For the text-containing cell, return its midpoint in [x, y] coordinate format. 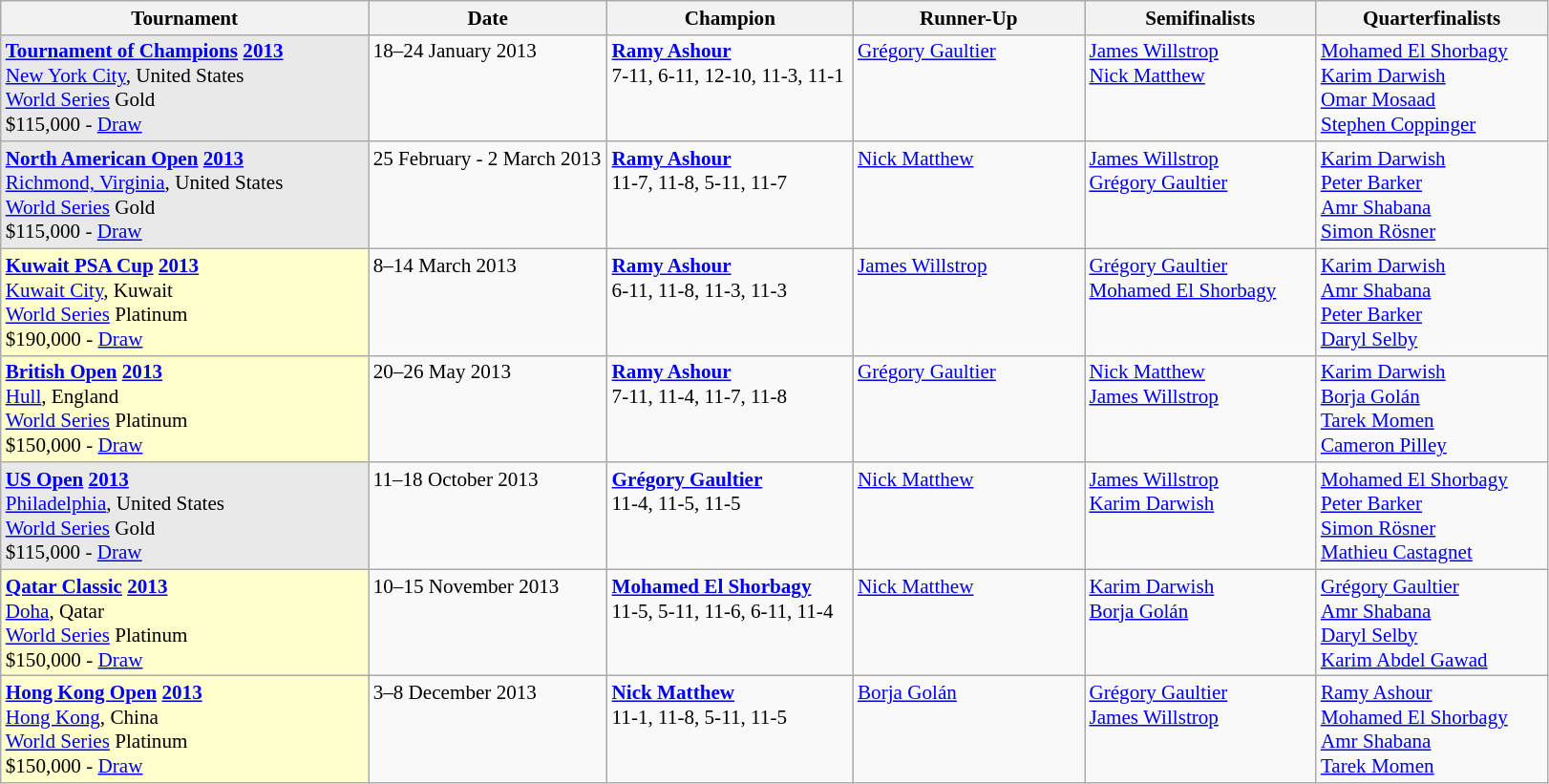
Ramy Ashour11-7, 11-8, 5-11, 11-7 [730, 195]
Karim Darwish Borja Golán Tarek Momen Cameron Pilley [1432, 409]
British Open 2013 Hull, EnglandWorld Series Platinum$150,000 - Draw [185, 409]
Runner-Up [968, 17]
James Willstrop [968, 302]
Tournament of Champions 2013 New York City, United StatesWorld Series Gold$115,000 - Draw [185, 88]
Grégory Gaultier James Willstrop [1200, 730]
Nick Matthew James Willstrop [1200, 409]
3–8 December 2013 [488, 730]
Grégory Gaultier Mohamed El Shorbagy [1200, 302]
Nick Matthew11-1, 11-8, 5-11, 11-5 [730, 730]
Borja Golán [968, 730]
20–26 May 2013 [488, 409]
18–24 January 2013 [488, 88]
Karim Darwish Amr Shabana Peter Barker Daryl Selby [1432, 302]
Mohamed El Shorbagy11-5, 5-11, 11-6, 6-11, 11-4 [730, 623]
Date [488, 17]
Mohamed El Shorbagy Peter Barker Simon Rösner Mathieu Castagnet [1432, 516]
11–18 October 2013 [488, 516]
Kuwait PSA Cup 2013 Kuwait City, KuwaitWorld Series Platinum$190,000 - Draw [185, 302]
Tournament [185, 17]
Ramy Ashour7-11, 11-4, 11-7, 11-8 [730, 409]
Grégory Gaultier Amr Shabana Daryl Selby Karim Abdel Gawad [1432, 623]
James Willstrop Nick Matthew [1200, 88]
Champion [730, 17]
James Willstrop Grégory Gaultier [1200, 195]
Semifinalists [1200, 17]
Quarterfinalists [1432, 17]
North American Open 2013 Richmond, Virginia, United StatesWorld Series Gold$115,000 - Draw [185, 195]
Ramy Ashour Mohamed El Shorbagy Amr Shabana Tarek Momen [1432, 730]
US Open 2013 Philadelphia, United StatesWorld Series Gold$115,000 - Draw [185, 516]
25 February - 2 March 2013 [488, 195]
Hong Kong Open 2013 Hong Kong, ChinaWorld Series Platinum$150,000 - Draw [185, 730]
James Willstrop Karim Darwish [1200, 516]
Karim Darwish Peter Barker Amr Shabana Simon Rösner [1432, 195]
Qatar Classic 2013 Doha, QatarWorld Series Platinum$150,000 - Draw [185, 623]
Mohamed El Shorbagy Karim Darwish Omar Mosaad Stephen Coppinger [1432, 88]
8–14 March 2013 [488, 302]
Karim Darwish Borja Golán [1200, 623]
Ramy Ashour7-11, 6-11, 12-10, 11-3, 11-1 [730, 88]
Ramy Ashour6-11, 11-8, 11-3, 11-3 [730, 302]
10–15 November 2013 [488, 623]
Grégory Gaultier11-4, 11-5, 11-5 [730, 516]
